Output the [x, y] coordinate of the center of the cell containing the given text.  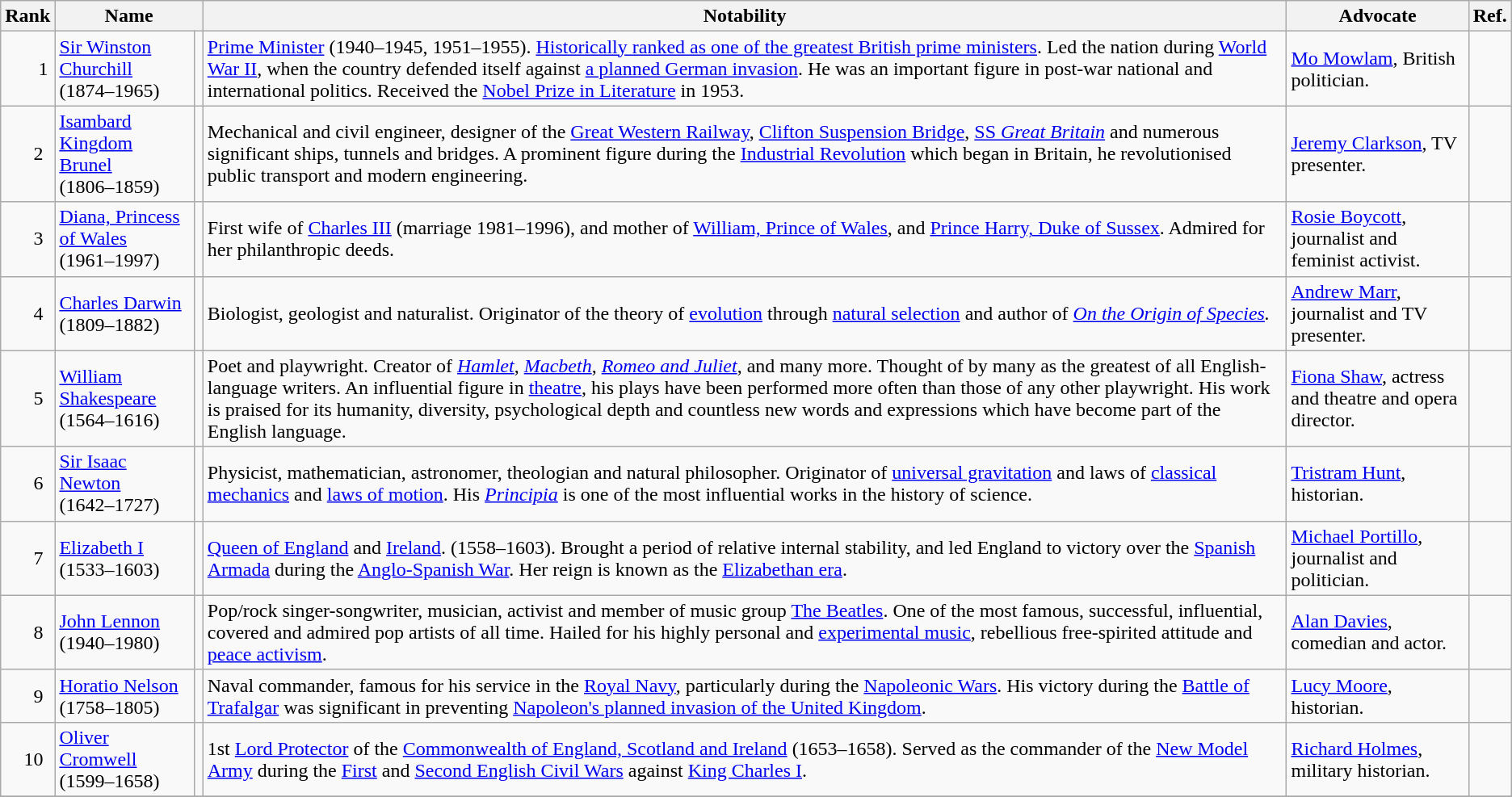
Andrew Marr, journalist and TV presenter. [1378, 313]
4 [27, 313]
Diana, Princess of Wales(1961–1997) [124, 239]
Sir Winston Churchill(1874–1965) [124, 69]
Alan Davies, comedian and actor. [1378, 632]
2 [27, 153]
Mo Mowlam, British politician. [1378, 69]
Fiona Shaw, actress and theatre and opera director. [1378, 399]
Notability [745, 16]
Rank [27, 16]
Oliver Cromwell(1599–1658) [124, 759]
Advocate [1378, 16]
Jeremy Clarkson, TV presenter. [1378, 153]
7 [27, 558]
8 [27, 632]
Horatio Nelson(1758–1805) [124, 696]
Michael Portillo, journalist and politician. [1378, 558]
John Lennon(1940–1980) [124, 632]
William Shakespeare(1564–1616) [124, 399]
Sir Isaac Newton(1642–1727) [124, 484]
Rosie Boycott, journalist and feminist activist. [1378, 239]
6 [27, 484]
Biologist, geologist and naturalist. Originator of the theory of evolution through natural selection and author of On the Origin of Species. [745, 313]
Tristram Hunt, historian. [1378, 484]
Charles Darwin(1809–1882) [124, 313]
1 [27, 69]
Richard Holmes, military historian. [1378, 759]
Isambard Kingdom Brunel(1806–1859) [124, 153]
3 [27, 239]
9 [27, 696]
Name [129, 16]
Ref. [1489, 16]
Elizabeth I(1533–1603) [124, 558]
10 [27, 759]
5 [27, 399]
Lucy Moore, historian. [1378, 696]
